Find where the given text appears and provide that cell's center as (X, Y) coordinate. 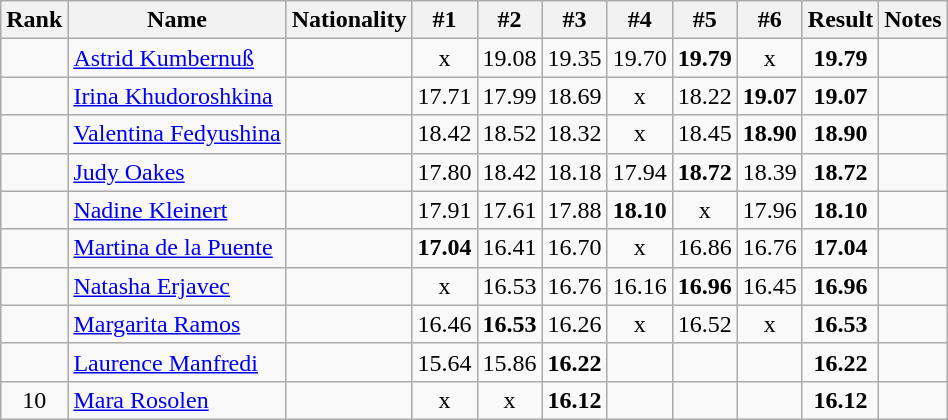
Natasha Erjavec (177, 286)
17.80 (444, 172)
Result (840, 20)
17.88 (574, 210)
16.45 (770, 286)
Margarita Ramos (177, 324)
16.16 (640, 286)
17.61 (510, 210)
17.99 (510, 96)
17.71 (444, 96)
19.70 (640, 58)
16.26 (574, 324)
Martina de la Puente (177, 248)
Rank (34, 20)
15.64 (444, 362)
16.86 (704, 248)
Nadine Kleinert (177, 210)
#1 (444, 20)
#5 (704, 20)
17.91 (444, 210)
15.86 (510, 362)
10 (34, 400)
18.32 (574, 134)
Nationality (349, 20)
16.46 (444, 324)
19.08 (510, 58)
17.96 (770, 210)
#2 (510, 20)
16.70 (574, 248)
#6 (770, 20)
16.41 (510, 248)
19.35 (574, 58)
18.69 (574, 96)
18.18 (574, 172)
16.52 (704, 324)
18.45 (704, 134)
Mara Rosolen (177, 400)
18.52 (510, 134)
17.94 (640, 172)
Irina Khudoroshkina (177, 96)
Notes (913, 20)
Judy Oakes (177, 172)
18.22 (704, 96)
Name (177, 20)
Laurence Manfredi (177, 362)
18.39 (770, 172)
#4 (640, 20)
Valentina Fedyushina (177, 134)
#3 (574, 20)
Astrid Kumbernuß (177, 58)
